From the cell containing the given text, extract its center point as (X, Y) coordinate. 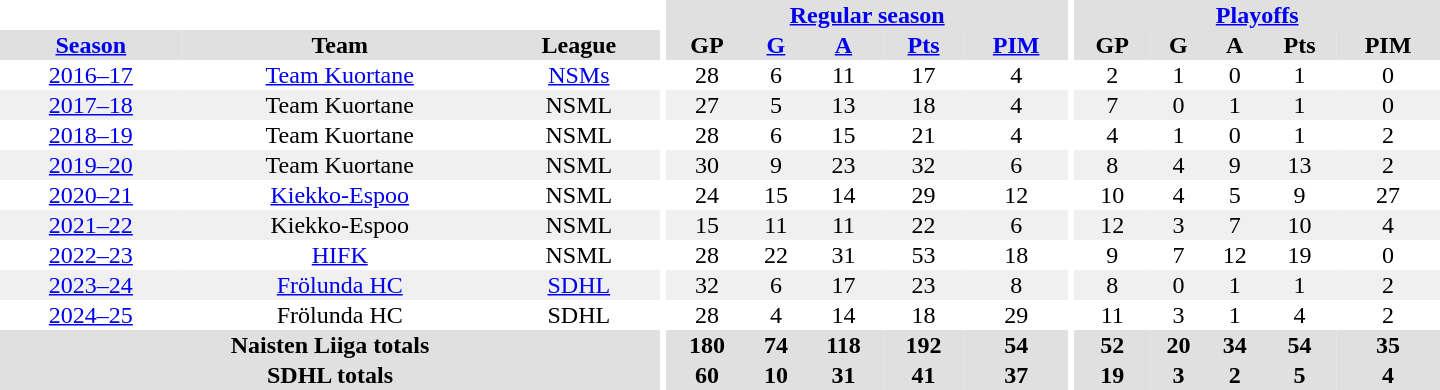
20 (1178, 345)
SDHL totals (330, 375)
35 (1388, 345)
Regular season (867, 15)
41 (924, 375)
192 (924, 345)
2023–24 (91, 285)
2019–20 (91, 165)
2016–17 (91, 75)
Season (91, 45)
2022–23 (91, 255)
52 (1112, 345)
37 (1016, 375)
Playoffs (1257, 15)
53 (924, 255)
2018–19 (91, 135)
League (579, 45)
2024–25 (91, 315)
NSMs (579, 75)
24 (706, 195)
180 (706, 345)
2017–18 (91, 105)
34 (1235, 345)
60 (706, 375)
Naisten Liiga totals (330, 345)
HIFK (340, 255)
2020–21 (91, 195)
74 (776, 345)
Team (340, 45)
118 (844, 345)
2021–22 (91, 225)
30 (706, 165)
21 (924, 135)
